Find where the given text appears and provide that cell's center as [X, Y] coordinate. 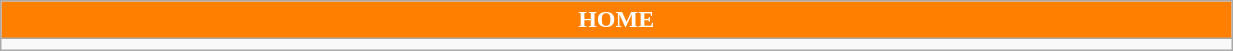
HOME [616, 20]
